Capture the cell that displays the provided text and extract its (x, y) central coordinate. 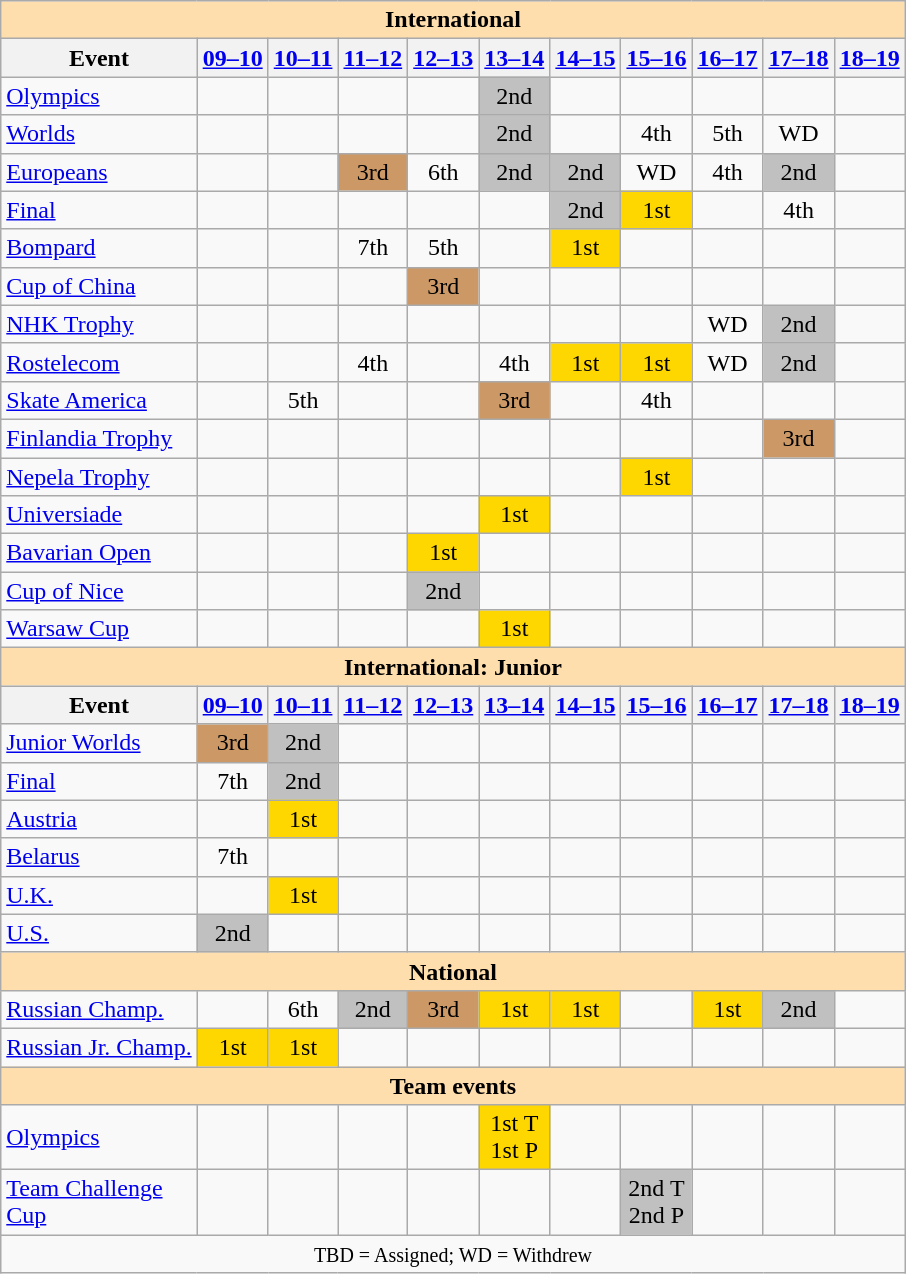
Russian Champ. (99, 1009)
Europeans (99, 172)
Team events (453, 1085)
TBD = Assigned; WD = Withdrew (453, 1254)
Bavarian Open (99, 553)
Universiade (99, 515)
Skate America (99, 400)
Cup of Nice (99, 591)
2nd T 2nd P (656, 1202)
Warsaw Cup (99, 629)
U.S. (99, 933)
International (453, 20)
Finlandia Trophy (99, 438)
Team ChallengeCup (99, 1202)
Rostelecom (99, 362)
NHK Trophy (99, 324)
Nepela Trophy (99, 477)
Bompard (99, 248)
Junior Worlds (99, 743)
Belarus (99, 857)
Austria (99, 819)
International: Junior (453, 667)
Worlds (99, 134)
National (453, 971)
1st T 1st P (514, 1138)
Russian Jr. Champ. (99, 1047)
U.K. (99, 895)
Cup of China (99, 286)
